Output the (X, Y) coordinate of the center of the cell containing the given text.  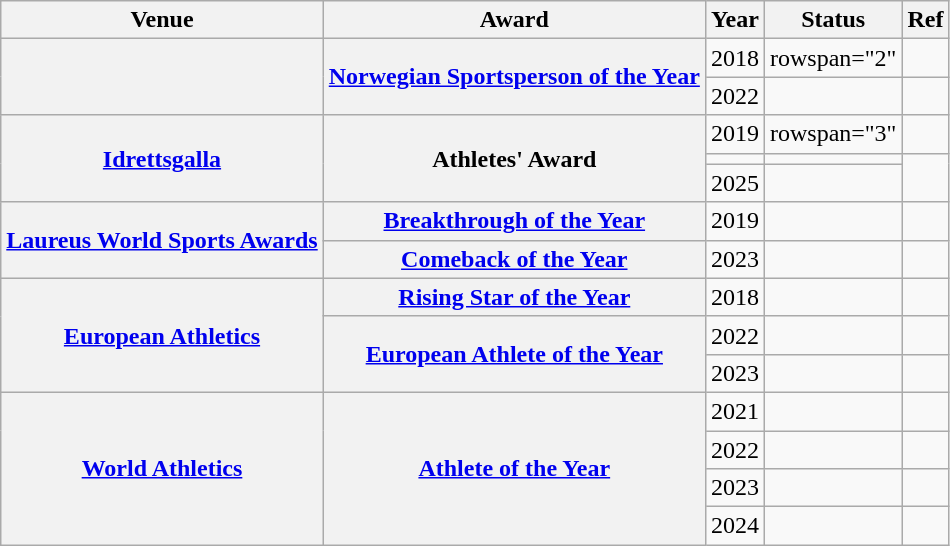
Comeback of the Year (514, 259)
Venue (162, 20)
Status (833, 20)
Rising Star of the Year (514, 297)
2024 (734, 526)
2025 (734, 183)
Breakthrough of the Year (514, 221)
World Athletics (162, 468)
Athlete of the Year (514, 468)
Norwegian Sportsperson of the Year (514, 77)
European Athletics (162, 335)
Year (734, 20)
Laureus World Sports Awards (162, 240)
2021 (734, 411)
rowspan="2" (833, 58)
Ref (926, 20)
Athletes' Award (514, 158)
rowspan="3" (833, 134)
Award (514, 20)
European Athlete of the Year (514, 354)
Idrettsgalla (162, 158)
